Identify which cell holds the provided text, then report its [x, y] central coordinate. 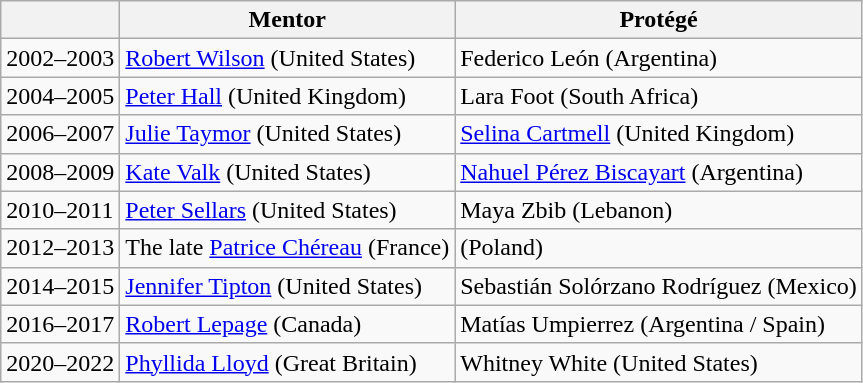
Julie Taymor (United States) [288, 134]
Whitney White (United States) [659, 362]
2012–2013 [60, 248]
Mentor [288, 20]
Peter Sellars (United States) [288, 210]
2014–2015 [60, 286]
Selina Cartmell (United Kingdom) [659, 134]
Matías Umpierrez (Argentina / Spain) [659, 324]
2010–2011 [60, 210]
The late Patrice Chéreau (France) [288, 248]
2004–2005 [60, 96]
Lara Foot (South Africa) [659, 96]
2020–2022 [60, 362]
2006–2007 [60, 134]
Kate Valk (United States) [288, 172]
Robert Lepage (Canada) [288, 324]
Jennifer Tipton (United States) [288, 286]
Sebastián Solórzano Rodríguez (Mexico) [659, 286]
Federico León (Argentina) [659, 58]
2002–2003 [60, 58]
Protégé [659, 20]
(Poland) [659, 248]
2016–2017 [60, 324]
Nahuel Pérez Biscayart (Argentina) [659, 172]
Robert Wilson (United States) [288, 58]
Maya Zbib (Lebanon) [659, 210]
Peter Hall (United Kingdom) [288, 96]
2008–2009 [60, 172]
Phyllida Lloyd (Great Britain) [288, 362]
